Pinpoint the cell where the given text exists, returning its [x, y] midpoint coordinate. 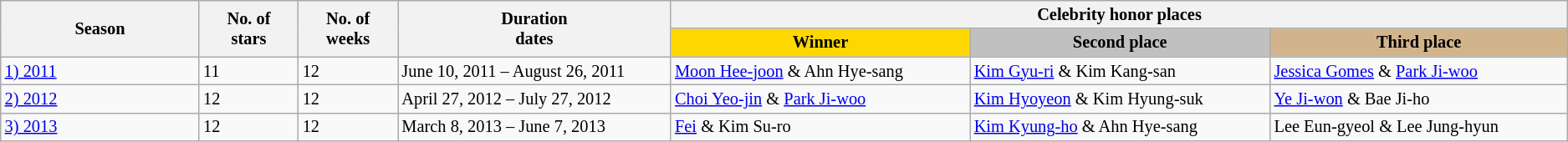
March 8, 2013 – June 7, 2013 [535, 127]
Moon Hee-joon & Ahn Hye-sang [820, 71]
June 10, 2011 – August 26, 2011 [535, 71]
Kim Hyoyeon & Kim Hyung-suk [1121, 99]
11 [249, 71]
2) 2012 [100, 99]
3) 2013 [100, 127]
April 27, 2012 – July 27, 2012 [535, 99]
Jessica Gomes & Park Ji-woo [1419, 71]
Third place [1419, 43]
Duration dates [535, 28]
Winner [820, 43]
1) 2011 [100, 71]
Choi Yeo-jin & Park Ji-woo [820, 99]
No. ofweeks [348, 28]
Celebrity honor places [1119, 14]
Ye Ji-won & Bae Ji-ho [1419, 99]
Second place [1121, 43]
Lee Eun-gyeol & Lee Jung-hyun [1419, 127]
Season [100, 28]
Kim Gyu-ri & Kim Kang-san [1121, 71]
Fei & Kim Su-ro [820, 127]
No. ofstars [249, 28]
Kim Kyung-ho & Ahn Hye-sang [1121, 127]
